From the cell containing the given text, extract its center point as (X, Y) coordinate. 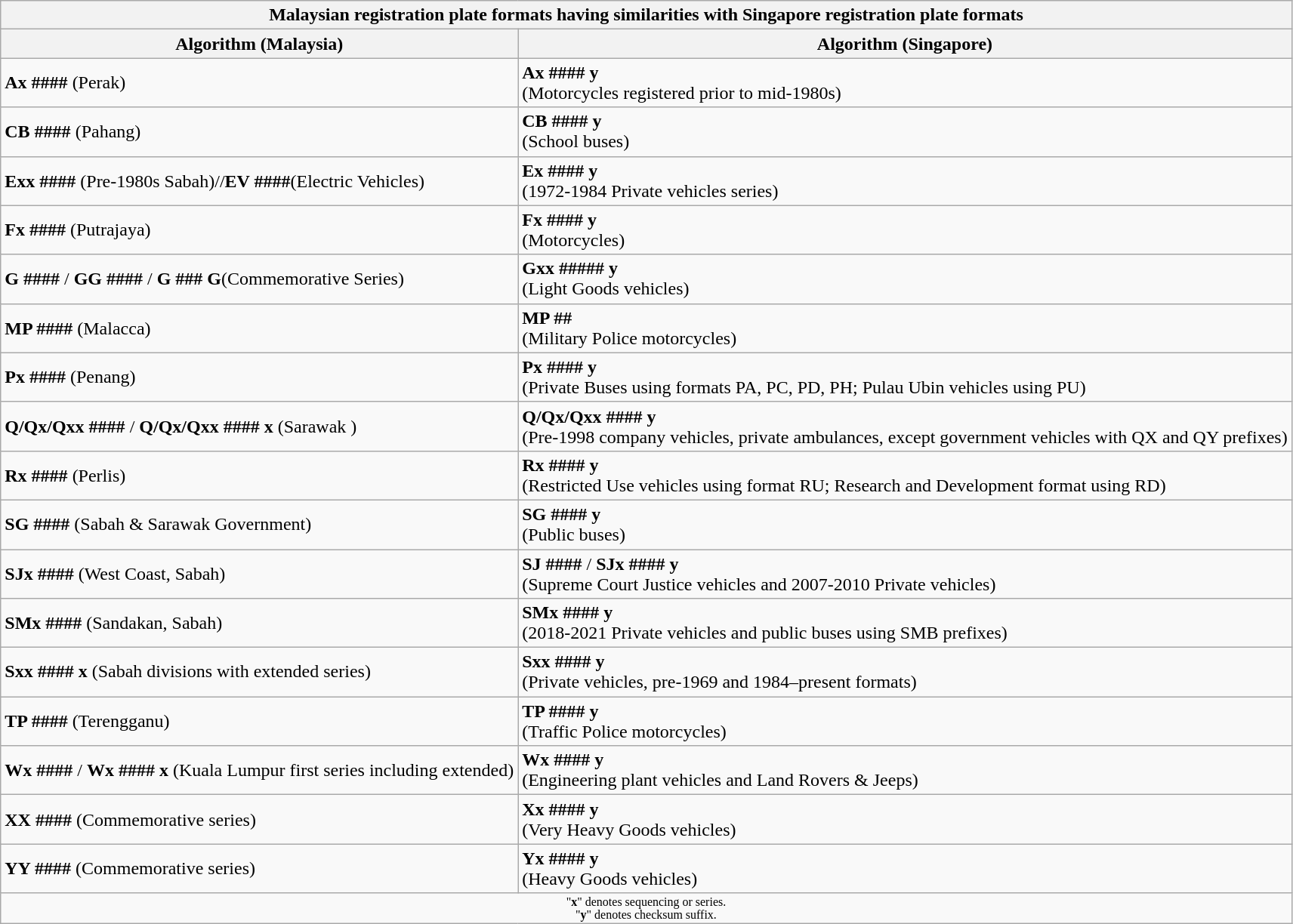
Ex #### y(1972-1984 Private vehicles series) (905, 181)
SMx #### (Sandakan, Sabah) (260, 624)
Rx #### (Perlis) (260, 476)
SJx #### (West Coast, Sabah) (260, 574)
SJ #### / SJx #### y(Supreme Court Justice vehicles and 2007-2010 Private vehicles) (905, 574)
Yx #### y(Heavy Goods vehicles) (905, 868)
Fx #### y(Motorcycles) (905, 229)
Fx #### (Putrajaya) (260, 229)
SMx #### y(2018-2021 Private vehicles and public buses using SMB prefixes) (905, 624)
Sxx #### y(Private vehicles, pre-1969 and 1984–present formats) (905, 672)
MP ##(Military Police motorcycles) (905, 328)
Xx #### y(Very Heavy Goods vehicles) (905, 820)
Ax #### (Perak) (260, 83)
Algorithm (Malaysia) (260, 44)
TP #### (Terengganu) (260, 722)
"x" denotes sequencing or series. "y" denotes checksum suffix. (646, 909)
Px #### (Penang) (260, 377)
Px #### y(Private Buses using formats PA, PC, PD, PH; Pulau Ubin vehicles using PU) (905, 377)
Exx #### (Pre-1980s Sabah)//EV ####(Electric Vehicles) (260, 181)
XX #### (Commemorative series) (260, 820)
Q/Qx/Qxx #### y(Pre-1998 company vehicles, private ambulances, except government vehicles with QX and QY prefixes) (905, 426)
Rx #### y(Restricted Use vehicles using format RU; Research and Development format using RD) (905, 476)
Sxx #### x (Sabah divisions with extended series) (260, 672)
Wx #### y(Engineering plant vehicles and Land Rovers & Jeeps) (905, 770)
G #### / GG #### / G ### G(Commemorative Series) (260, 279)
TP #### y(Traffic Police motorcycles) (905, 722)
Gxx ##### y(Light Goods vehicles) (905, 279)
Ax #### y (Motorcycles registered prior to mid-1980s) (905, 83)
Wx #### / Wx #### x (Kuala Lumpur first series including extended) (260, 770)
YY #### (Commemorative series) (260, 868)
MP #### (Malacca) (260, 328)
CB #### (Pahang) (260, 131)
SG #### (Sabah & Sarawak Government) (260, 524)
SG #### y (Public buses) (905, 524)
CB #### y (School buses) (905, 131)
Q/Qx/Qxx #### / Q/Qx/Qxx #### x (Sarawak ) (260, 426)
Algorithm (Singapore) (905, 44)
Malaysian registration plate formats having similarities with Singapore registration plate formats (646, 15)
